Search for the cell housing the specified text and yield its (x, y) center coordinate. 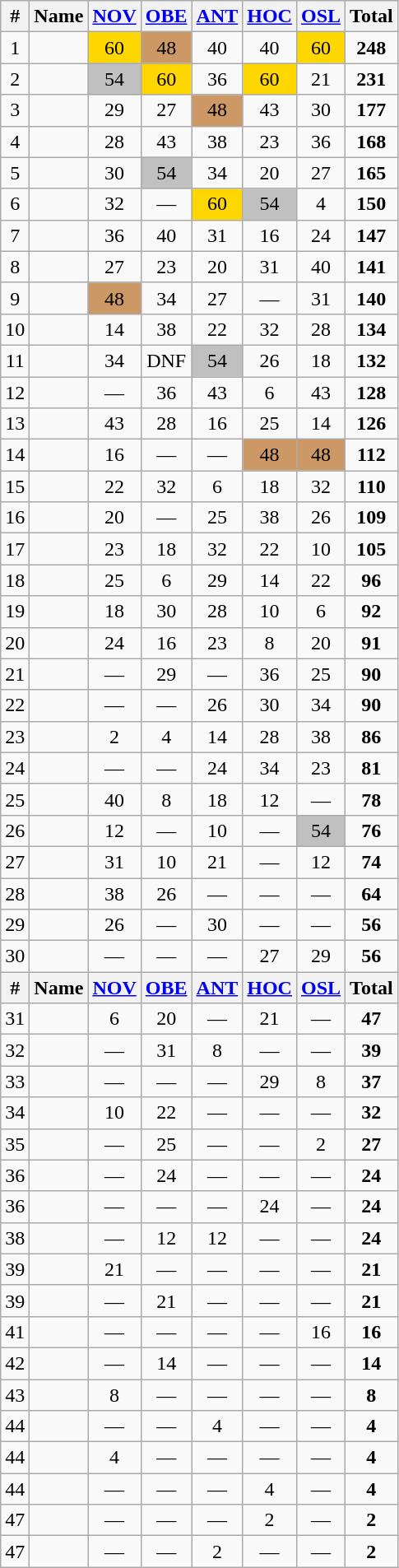
42 (15, 1363)
112 (372, 455)
74 (372, 862)
17 (15, 549)
92 (372, 612)
15 (15, 486)
86 (372, 737)
19 (15, 612)
177 (372, 110)
7 (15, 235)
11 (15, 361)
110 (372, 486)
140 (372, 298)
1 (15, 48)
13 (15, 424)
248 (372, 48)
126 (372, 424)
168 (372, 142)
33 (15, 1082)
64 (372, 893)
9 (15, 298)
132 (372, 361)
91 (372, 643)
134 (372, 329)
3 (15, 110)
109 (372, 518)
81 (372, 768)
105 (372, 549)
DNF (166, 361)
76 (372, 831)
231 (372, 79)
141 (372, 267)
37 (372, 1082)
150 (372, 204)
78 (372, 799)
128 (372, 393)
5 (15, 173)
41 (15, 1332)
147 (372, 235)
35 (15, 1144)
165 (372, 173)
96 (372, 580)
